Capture the cell that displays the provided text and extract its (X, Y) central coordinate. 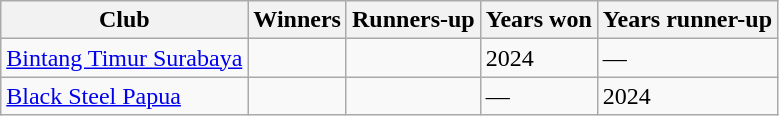
Bintang Timur Surabaya (124, 58)
Winners (298, 20)
Years won (538, 20)
Runners-up (413, 20)
Years runner-up (687, 20)
Black Steel Papua (124, 96)
Club (124, 20)
